Return [x, y] of the center of cell containing provided text 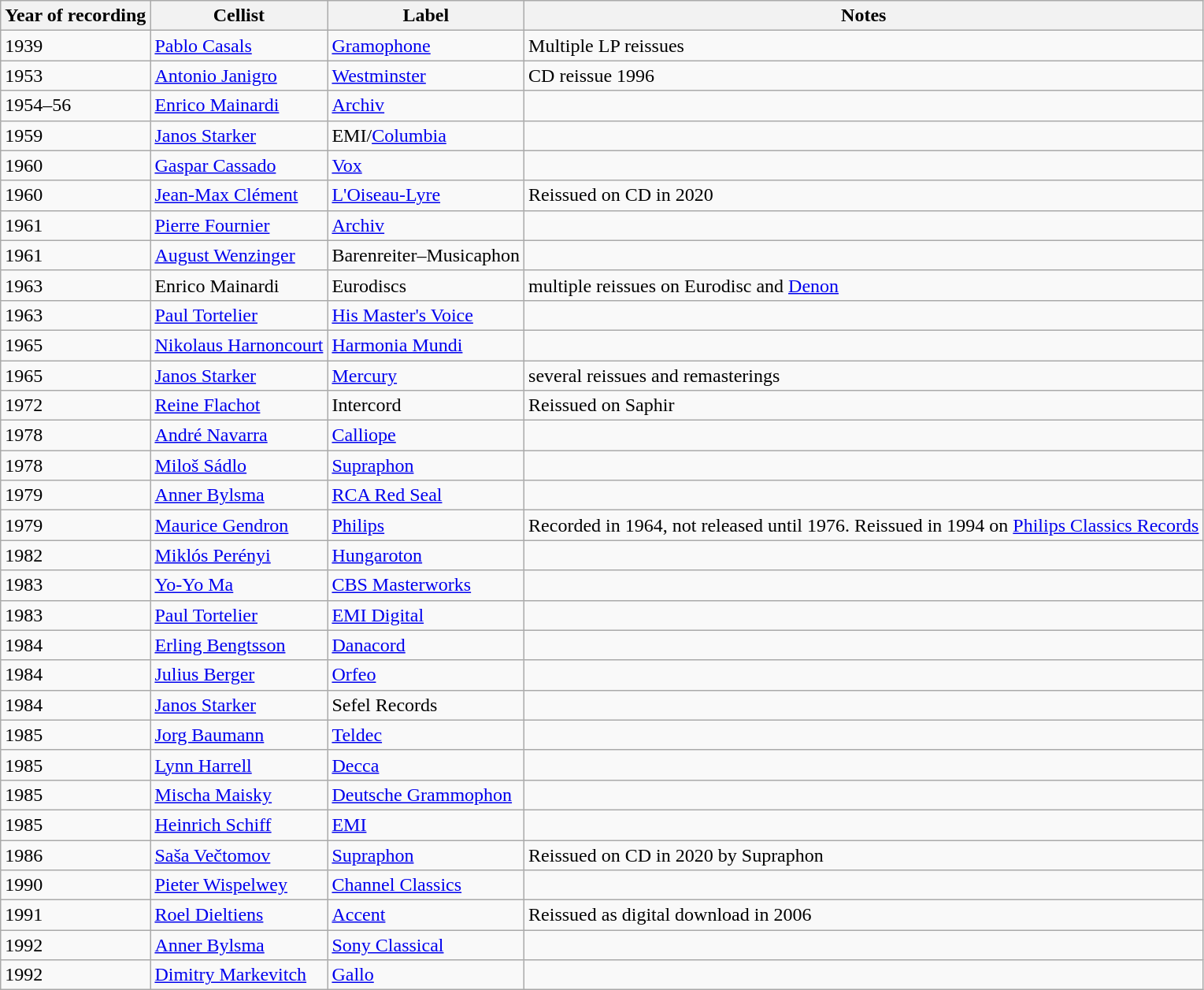
1953 [76, 76]
1972 [76, 406]
Yo-Yo Ma [239, 585]
Pablo Casals [239, 46]
Recorded in 1964, not released until 1976. Reissued in 1994 on Philips Classics Records [864, 525]
1982 [76, 555]
Lynn Harrell [239, 765]
multiple reissues on Eurodisc and Denon [864, 285]
Harmonia Mundi [426, 345]
Danacord [426, 645]
Reissued on CD in 2020 [864, 195]
CBS Masterworks [426, 585]
Heinrich Schiff [239, 825]
Reissued as digital download in 2006 [864, 915]
Gallo [426, 975]
Julius Berger [239, 675]
Channel Classics [426, 885]
Mischa Maisky [239, 795]
1959 [76, 135]
RCA Red Seal [426, 495]
Reine Flachot [239, 406]
Year of recording [76, 16]
Westminster [426, 76]
His Master's Voice [426, 315]
Orfeo [426, 675]
Calliope [426, 436]
Erling Bengtsson [239, 645]
1954–56 [76, 106]
Jorg Baumann [239, 735]
Antonio Janigro [239, 76]
Deutsche Grammophon [426, 795]
EMI Digital [426, 615]
Accent [426, 915]
Intercord [426, 406]
Cellist [239, 16]
several reissues and remasterings [864, 376]
CD reissue 1996 [864, 76]
Philips [426, 525]
Miloš Sádlo [239, 465]
EMI [426, 825]
Pieter Wispelwey [239, 885]
Sony Classical [426, 945]
Reissued on CD in 2020 by Supraphon [864, 855]
Maurice Gendron [239, 525]
1986 [76, 855]
Barenreiter–Musicaphon [426, 255]
Mercury [426, 376]
Roel Dieltiens [239, 915]
Gramophone [426, 46]
EMI/Columbia [426, 135]
Nikolaus Harnoncourt [239, 345]
Pierre Fournier [239, 225]
Miklós Perényi [239, 555]
1990 [76, 885]
1939 [76, 46]
Multiple LP reissues [864, 46]
Teldec [426, 735]
Reissued on Saphir [864, 406]
André Navarra [239, 436]
Eurodiscs [426, 285]
Jean-Max Clément [239, 195]
Notes [864, 16]
Saša Večtomov [239, 855]
Dimitry Markevitch [239, 975]
L'Oiseau-Lyre [426, 195]
Label [426, 16]
1991 [76, 915]
Vox [426, 165]
Hungaroton [426, 555]
Sefel Records [426, 705]
August Wenzinger [239, 255]
Gaspar Cassado [239, 165]
Decca [426, 765]
